Output the [X, Y] coordinate of the center of the cell containing the given text.  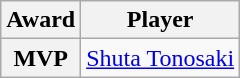
Player [160, 20]
Shuta Tonosaki [160, 58]
MVP [41, 58]
Award [41, 20]
